Output the [X, Y] coordinate of the center of the cell containing the given text.  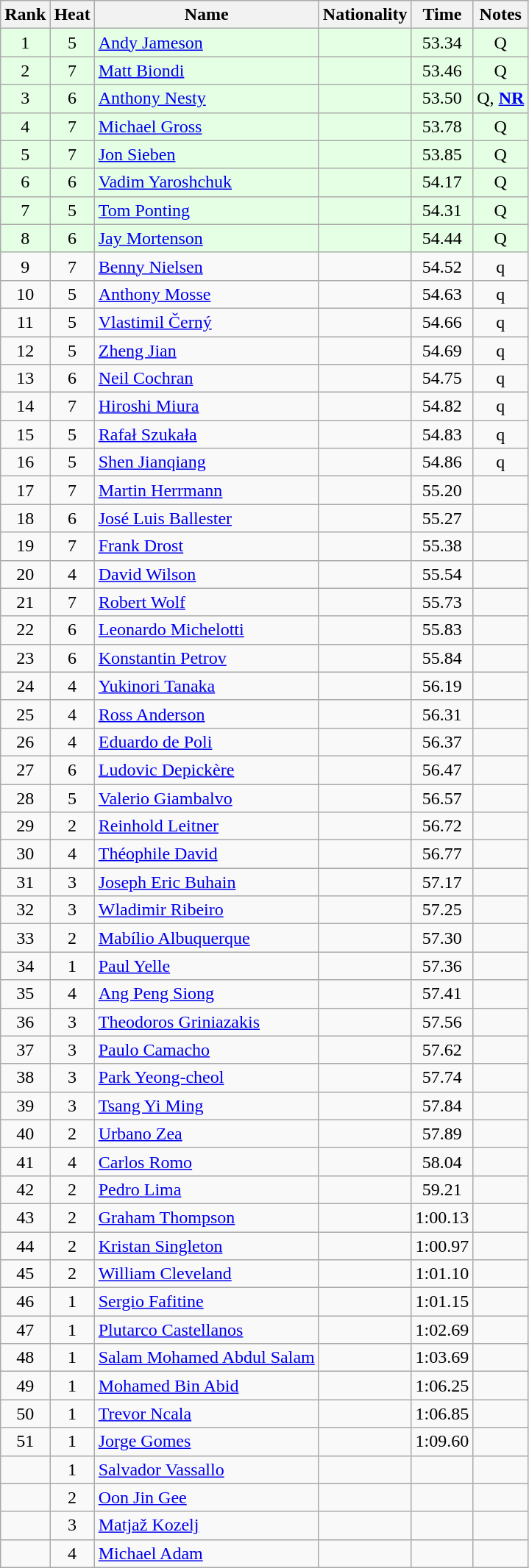
54.75 [442, 379]
42 [25, 1189]
1:06.25 [442, 1386]
17 [25, 490]
Rank [25, 15]
Andy Jameson [206, 43]
Martin Herrmann [206, 490]
20 [25, 574]
27 [25, 770]
57.56 [442, 1022]
Sergio Fafitine [206, 1302]
Park Yeong-cheol [206, 1078]
55.83 [442, 630]
Carlos Romo [206, 1161]
Vadim Yaroshchuk [206, 182]
25 [25, 714]
18 [25, 518]
Anthony Nesty [206, 99]
56.47 [442, 770]
1:00.97 [442, 1246]
Zheng Jian [206, 351]
54.17 [442, 182]
Ludovic Depickère [206, 770]
54.63 [442, 294]
8 [25, 238]
50 [25, 1414]
22 [25, 630]
Pedro Lima [206, 1189]
Notes [500, 15]
53.46 [442, 71]
12 [25, 351]
Name [206, 15]
Eduardo de Poli [206, 742]
David Wilson [206, 574]
Ross Anderson [206, 714]
1:06.85 [442, 1414]
54.86 [442, 462]
Jay Mortenson [206, 238]
Jorge Gomes [206, 1442]
Anthony Mosse [206, 294]
William Cleveland [206, 1274]
Plutarco Castellanos [206, 1330]
54.52 [442, 266]
1:02.69 [442, 1330]
59.21 [442, 1189]
56.57 [442, 798]
34 [25, 966]
9 [25, 266]
Paulo Camacho [206, 1050]
57.17 [442, 882]
49 [25, 1386]
10 [25, 294]
14 [25, 407]
Heat [72, 15]
54.44 [442, 238]
1:09.60 [442, 1442]
Mohamed Bin Abid [206, 1386]
1:00.13 [442, 1217]
15 [25, 434]
Ang Peng Siong [206, 994]
56.37 [442, 742]
11 [25, 322]
53.34 [442, 43]
Hiroshi Miura [206, 407]
Q, NR [500, 99]
36 [25, 1022]
1:03.69 [442, 1358]
57.62 [442, 1050]
Michael Gross [206, 126]
26 [25, 742]
57.84 [442, 1106]
1:01.10 [442, 1274]
Reinhold Leitner [206, 826]
Mabílio Albuquerque [206, 938]
Kristan Singleton [206, 1246]
Tsang Yi Ming [206, 1106]
43 [25, 1217]
Benny Nielsen [206, 266]
54.31 [442, 210]
Wladimir Ribeiro [206, 910]
Konstantin Petrov [206, 658]
Théophile David [206, 854]
Graham Thompson [206, 1217]
35 [25, 994]
47 [25, 1330]
Robert Wolf [206, 602]
56.72 [442, 826]
55.27 [442, 518]
38 [25, 1078]
Salam Mohamed Abdul Salam [206, 1358]
37 [25, 1050]
57.89 [442, 1134]
53.85 [442, 154]
54.82 [442, 407]
Yukinori Tanaka [206, 686]
Nationality [365, 15]
57.30 [442, 938]
44 [25, 1246]
Leonardo Michelotti [206, 630]
Vlastimil Černý [206, 322]
56.77 [442, 854]
Theodoros Griniazakis [206, 1022]
Michael Adam [206, 1553]
58.04 [442, 1161]
54.69 [442, 351]
Paul Yelle [206, 966]
54.83 [442, 434]
32 [25, 910]
Matt Biondi [206, 71]
57.25 [442, 910]
28 [25, 798]
54.66 [442, 322]
31 [25, 882]
19 [25, 546]
Salvador Vassallo [206, 1469]
51 [25, 1442]
55.84 [442, 658]
24 [25, 686]
57.41 [442, 994]
30 [25, 854]
Oon Jin Gee [206, 1497]
55.38 [442, 546]
José Luis Ballester [206, 518]
39 [25, 1106]
Rafał Szukała [206, 434]
1:01.15 [442, 1302]
Matjaž Kozelj [206, 1525]
55.73 [442, 602]
Time [442, 15]
56.19 [442, 686]
55.54 [442, 574]
Urbano Zea [206, 1134]
41 [25, 1161]
33 [25, 938]
48 [25, 1358]
13 [25, 379]
53.50 [442, 99]
29 [25, 826]
57.36 [442, 966]
Trevor Ncala [206, 1414]
40 [25, 1134]
Shen Jianqiang [206, 462]
Frank Drost [206, 546]
45 [25, 1274]
23 [25, 658]
53.78 [442, 126]
Neil Cochran [206, 379]
56.31 [442, 714]
Valerio Giambalvo [206, 798]
Jon Sieben [206, 154]
21 [25, 602]
46 [25, 1302]
Tom Ponting [206, 210]
57.74 [442, 1078]
16 [25, 462]
55.20 [442, 490]
Joseph Eric Buhain [206, 882]
